Return [X, Y] of the center of cell containing provided text 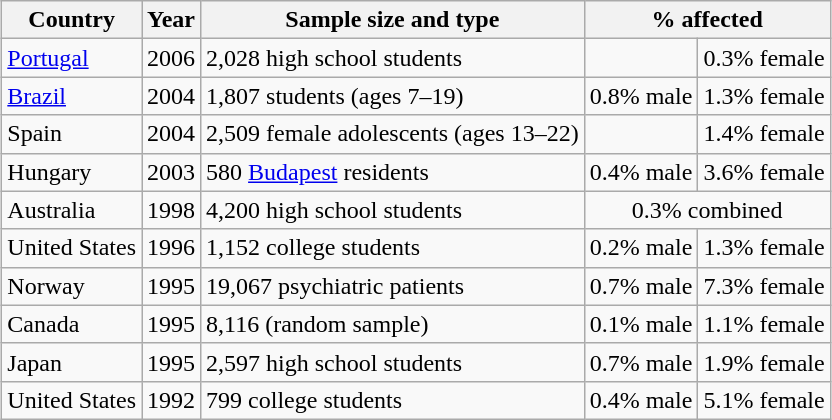
7.3% female [764, 286]
Country [72, 20]
Japan [72, 362]
1,807 students (ages 7–19) [393, 96]
Norway [72, 286]
0.2% male [641, 248]
580 Budapest residents [393, 172]
0.1% male [641, 324]
4,200 high school students [393, 210]
Year [172, 20]
Sample size and type [393, 20]
1.4% female [764, 134]
1,152 college students [393, 248]
1.1% female [764, 324]
3.6% female [764, 172]
19,067 psychiatric patients [393, 286]
Canada [72, 324]
0.3% combined [707, 210]
1992 [172, 400]
799 college students [393, 400]
Hungary [72, 172]
5.1% female [764, 400]
% affected [707, 20]
2006 [172, 58]
0.8% male [641, 96]
2,028 high school students [393, 58]
2003 [172, 172]
2,597 high school students [393, 362]
Brazil [72, 96]
1.9% female [764, 362]
8,116 (random sample) [393, 324]
2,509 female adolescents (ages 13–22) [393, 134]
Australia [72, 210]
Spain [72, 134]
1996 [172, 248]
0.3% female [764, 58]
Portugal [72, 58]
1998 [172, 210]
